Return (X, Y) of the center of cell containing provided text 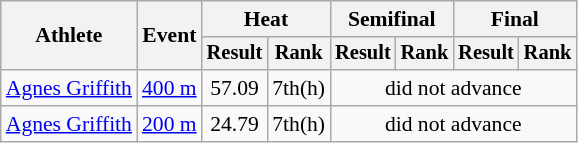
Semifinal (392, 19)
200 m (170, 124)
57.09 (235, 88)
Final (514, 19)
24.79 (235, 124)
400 m (170, 88)
Heat (266, 19)
Athlete (69, 36)
Event (170, 36)
